Detect which cell encompasses the target text, then output its [X, Y] center coordinate. 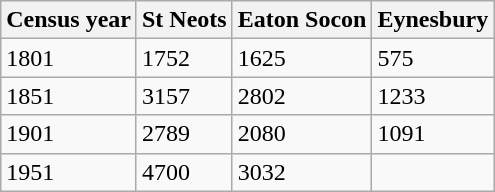
1951 [69, 172]
1901 [69, 134]
1752 [184, 58]
Census year [69, 20]
1091 [433, 134]
3157 [184, 96]
4700 [184, 172]
1625 [302, 58]
2080 [302, 134]
Eaton Socon [302, 20]
1233 [433, 96]
St Neots [184, 20]
1801 [69, 58]
2789 [184, 134]
3032 [302, 172]
2802 [302, 96]
575 [433, 58]
Eynesbury [433, 20]
1851 [69, 96]
